Capture the cell that displays the provided text and extract its (x, y) central coordinate. 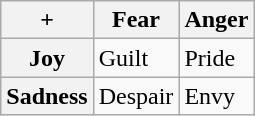
Anger (216, 20)
Despair (136, 96)
Envy (216, 96)
Guilt (136, 58)
Fear (136, 20)
+ (47, 20)
Pride (216, 58)
Sadness (47, 96)
Joy (47, 58)
